Return [X, Y] of the center of cell containing provided text 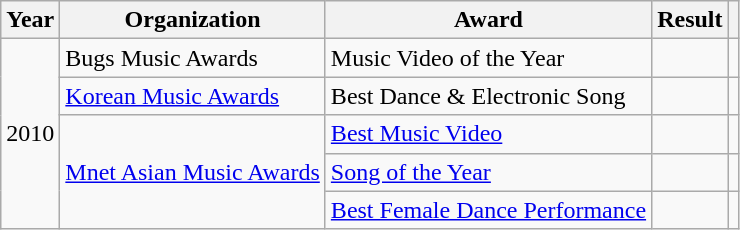
Korean Music Awards [193, 96]
Award [488, 20]
Music Video of the Year [488, 58]
Mnet Asian Music Awards [193, 172]
Result [690, 20]
Year [30, 20]
Bugs Music Awards [193, 58]
Best Dance & Electronic Song [488, 96]
Best Female Dance Performance [488, 210]
Best Music Video [488, 134]
2010 [30, 134]
Song of the Year [488, 172]
Organization [193, 20]
